Capture the cell that displays the provided text and extract its (X, Y) central coordinate. 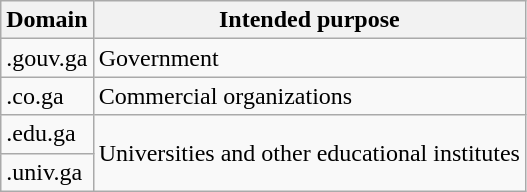
.univ.ga (47, 172)
.co.ga (47, 96)
Government (309, 58)
Commercial organizations (309, 96)
Intended purpose (309, 20)
Domain (47, 20)
Universities and other educational institutes (309, 153)
.gouv.ga (47, 58)
.edu.ga (47, 134)
